Find where the given text appears and provide that cell's center as [x, y] coordinate. 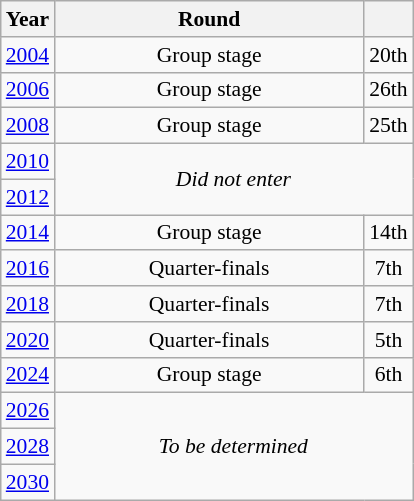
20th [388, 55]
2028 [28, 447]
2010 [28, 162]
2006 [28, 90]
14th [388, 233]
6th [388, 375]
Round [209, 19]
Did not enter [234, 180]
2030 [28, 482]
2004 [28, 55]
25th [388, 126]
26th [388, 90]
To be determined [234, 446]
2018 [28, 304]
Year [28, 19]
2008 [28, 126]
2026 [28, 411]
5th [388, 340]
2016 [28, 269]
2024 [28, 375]
2014 [28, 233]
2020 [28, 340]
2012 [28, 197]
